Return the [x, y] coordinate for the center point of the cell that contains the specified text.  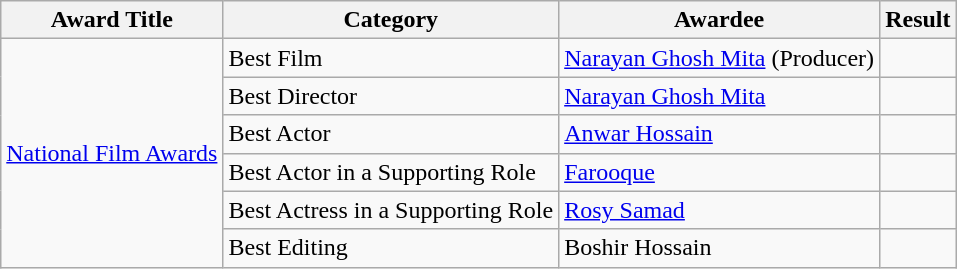
Boshir Hossain [720, 248]
Anwar Hossain [720, 134]
Best Actor [391, 134]
Best Editing [391, 248]
Best Actress in a Supporting Role [391, 210]
Awardee [720, 20]
Narayan Ghosh Mita [720, 96]
Best Director [391, 96]
Best Actor in a Supporting Role [391, 172]
Category [391, 20]
Rosy Samad [720, 210]
Narayan Ghosh Mita (Producer) [720, 58]
National Film Awards [112, 153]
Farooque [720, 172]
Result [918, 20]
Best Film [391, 58]
Award Title [112, 20]
